Scan for the cell matching the given text and deliver its [x, y] coordinate at center. 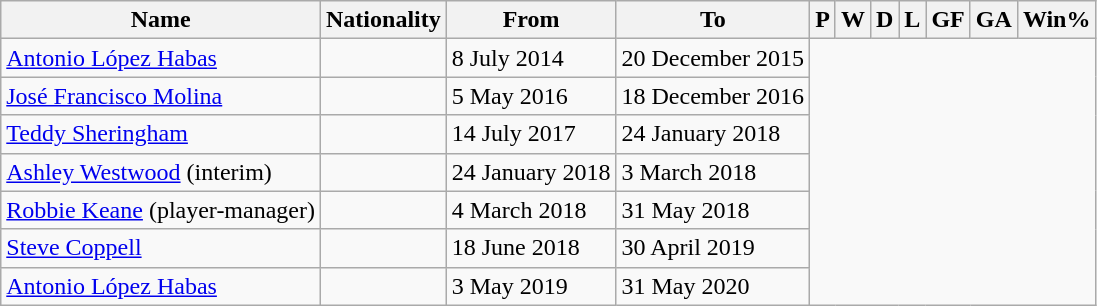
31 May 2020 [713, 286]
3 May 2019 [531, 286]
GA [994, 20]
L [912, 20]
Win% [1056, 20]
Nationality [384, 20]
5 May 2016 [531, 96]
3 March 2018 [713, 172]
30 April 2019 [713, 248]
18 June 2018 [531, 248]
Robbie Keane (player-manager) [161, 210]
D [884, 20]
Teddy Sheringham [161, 134]
To [713, 20]
Ashley Westwood (interim) [161, 172]
P [823, 20]
From [531, 20]
8 July 2014 [531, 58]
31 May 2018 [713, 210]
4 March 2018 [531, 210]
18 December 2016 [713, 96]
14 July 2017 [531, 134]
GF [948, 20]
20 December 2015 [713, 58]
José Francisco Molina [161, 96]
Name [161, 20]
W [852, 20]
Steve Coppell [161, 248]
